Provide the [X, Y] coordinate of the cell's center where the given text is located.  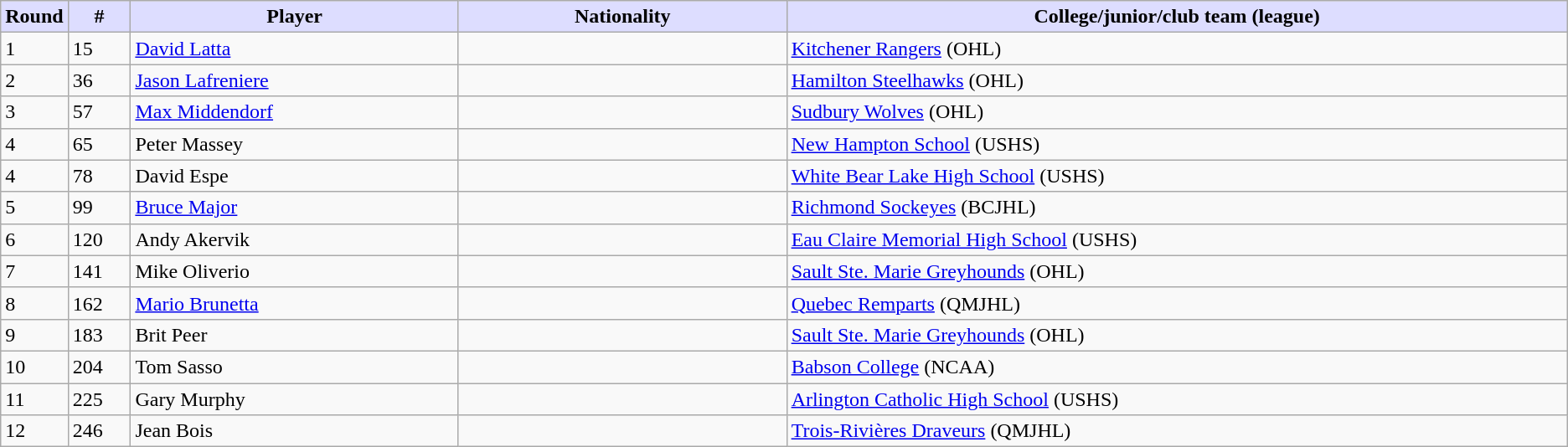
11 [34, 399]
183 [99, 335]
Eau Claire Memorial High School (USHS) [1177, 239]
162 [99, 303]
Round [34, 17]
Brit Peer [295, 335]
David Espe [295, 176]
Jason Lafreniere [295, 80]
Hamilton Steelhawks (OHL) [1177, 80]
Bruce Major [295, 208]
65 [99, 144]
Gary Murphy [295, 399]
Peter Massey [295, 144]
Babson College (NCAA) [1177, 367]
College/junior/club team (league) [1177, 17]
White Bear Lake High School (USHS) [1177, 176]
Mike Oliverio [295, 271]
Tom Sasso [295, 367]
Arlington Catholic High School (USHS) [1177, 399]
141 [99, 271]
5 [34, 208]
Richmond Sockeyes (BCJHL) [1177, 208]
12 [34, 431]
1 [34, 49]
Andy Akervik [295, 239]
# [99, 17]
Quebec Remparts (QMJHL) [1177, 303]
7 [34, 271]
Trois-Rivières Draveurs (QMJHL) [1177, 431]
8 [34, 303]
David Latta [295, 49]
Jean Bois [295, 431]
15 [99, 49]
Sudbury Wolves (OHL) [1177, 112]
246 [99, 431]
Player [295, 17]
36 [99, 80]
New Hampton School (USHS) [1177, 144]
99 [99, 208]
6 [34, 239]
57 [99, 112]
225 [99, 399]
204 [99, 367]
120 [99, 239]
Kitchener Rangers (OHL) [1177, 49]
3 [34, 112]
2 [34, 80]
9 [34, 335]
78 [99, 176]
10 [34, 367]
Mario Brunetta [295, 303]
Max Middendorf [295, 112]
Nationality [622, 17]
